Determine the [x, y] coordinate at the center of the cell enclosing the given text.  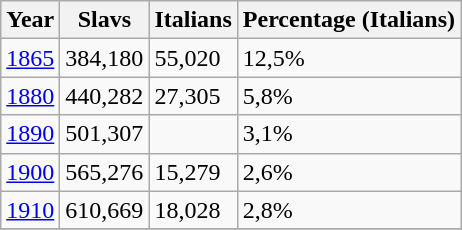
5,8% [348, 96]
440,282 [104, 96]
2,8% [348, 210]
18,028 [193, 210]
1890 [30, 134]
1880 [30, 96]
501,307 [104, 134]
Percentage (Italians) [348, 20]
384,180 [104, 58]
565,276 [104, 172]
12,5% [348, 58]
3,1% [348, 134]
Italians [193, 20]
1865 [30, 58]
55,020 [193, 58]
Slavs [104, 20]
Year [30, 20]
1900 [30, 172]
610,669 [104, 210]
27,305 [193, 96]
15,279 [193, 172]
1910 [30, 210]
2,6% [348, 172]
